Return the (x, y) coordinate for the center point of the cell that contains the specified text.  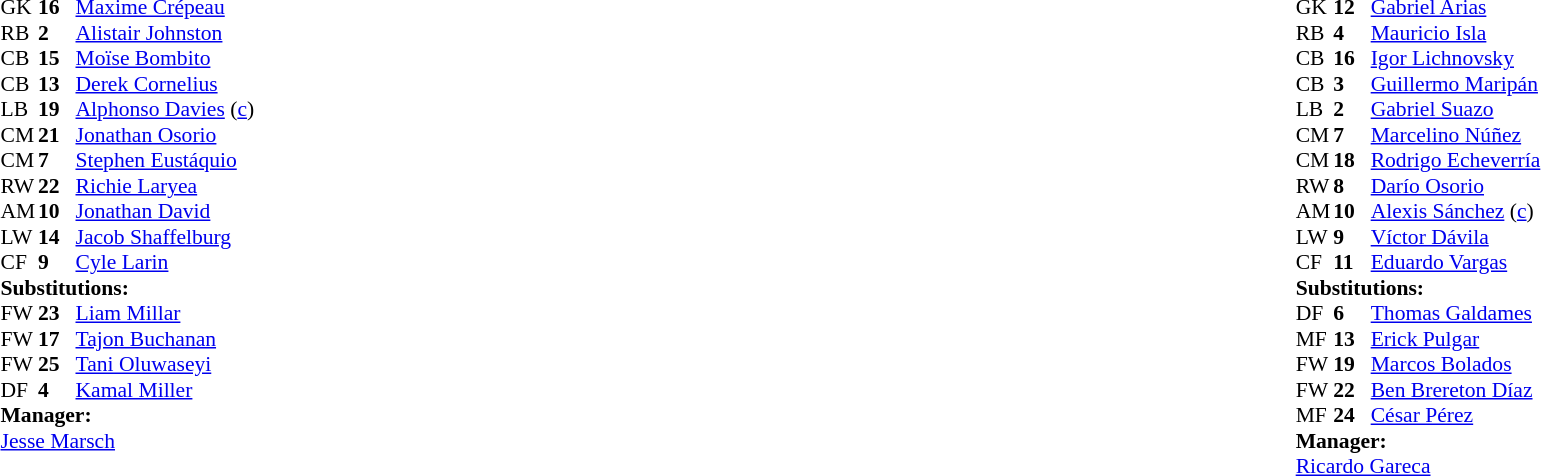
Alexis Sánchez (c) (1456, 211)
11 (1352, 263)
Igor Lichnovsky (1456, 59)
15 (57, 59)
25 (57, 365)
Alistair Johnston (166, 33)
6 (1352, 313)
Marcelino Núñez (1456, 135)
Marcos Bolados (1456, 365)
Víctor Dávila (1456, 237)
Tajon Buchanan (166, 339)
Erick Pulgar (1456, 339)
16 (1352, 59)
Jesse Marsch (127, 441)
18 (1352, 161)
Alphonso Davies (c) (166, 109)
Jonathan Osorio (166, 135)
Jonathan David (166, 211)
Cyle Larin (166, 263)
8 (1352, 186)
17 (57, 339)
Thomas Galdames (1456, 313)
14 (57, 237)
Jacob Shaffelburg (166, 237)
Gabriel Suazo (1456, 109)
24 (1352, 415)
Eduardo Vargas (1456, 263)
Guillermo Maripán (1456, 84)
Darío Osorio (1456, 186)
Rodrigo Echeverría (1456, 161)
Liam Millar (166, 313)
23 (57, 313)
Mauricio Isla (1456, 33)
Stephen Eustáquio (166, 161)
Moïse Bombito (166, 59)
Tani Oluwaseyi (166, 365)
Richie Laryea (166, 186)
César Pérez (1456, 415)
3 (1352, 84)
21 (57, 135)
Kamal Miller (166, 390)
Derek Cornelius (166, 84)
Ben Brereton Díaz (1456, 390)
